Find where the given text appears and provide that cell's center as (x, y) coordinate. 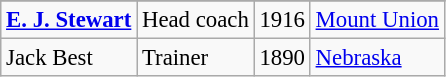
1890 (282, 58)
Mount Union (377, 20)
Trainer (196, 58)
E. J. Stewart (69, 20)
1916 (282, 20)
Nebraska (377, 58)
Jack Best (69, 58)
Head coach (196, 20)
